For the text-containing cell, return its midpoint in [X, Y] coordinate format. 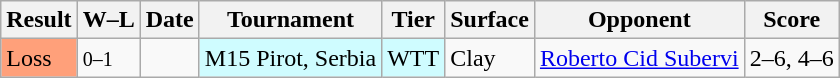
0–1 [108, 58]
Clay [490, 58]
Loss [39, 58]
WTT [414, 58]
Score [792, 20]
2–6, 4–6 [792, 58]
Surface [490, 20]
Tournament [290, 20]
Result [39, 20]
Tier [414, 20]
Date [170, 20]
W–L [108, 20]
M15 Pirot, Serbia [290, 58]
Opponent [639, 20]
Roberto Cid Subervi [639, 58]
